Output the (x, y) coordinate of the center of the cell containing the given text.  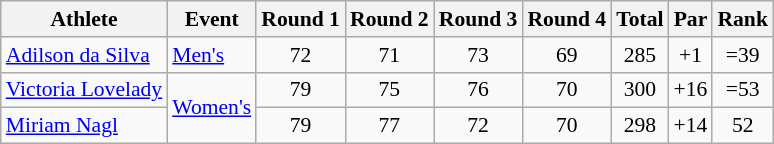
73 (478, 55)
Event (212, 19)
Rank (742, 19)
75 (390, 90)
+16 (691, 90)
Round 4 (566, 19)
285 (640, 55)
Women's (212, 108)
Par (691, 19)
+14 (691, 126)
=53 (742, 90)
Miriam Nagl (84, 126)
Round 1 (300, 19)
298 (640, 126)
71 (390, 55)
77 (390, 126)
Men's (212, 55)
69 (566, 55)
Total (640, 19)
Adilson da Silva (84, 55)
Round 3 (478, 19)
Athlete (84, 19)
+1 (691, 55)
300 (640, 90)
=39 (742, 55)
52 (742, 126)
76 (478, 90)
Round 2 (390, 19)
Victoria Lovelady (84, 90)
